Find where the given text appears and provide that cell's center as [x, y] coordinate. 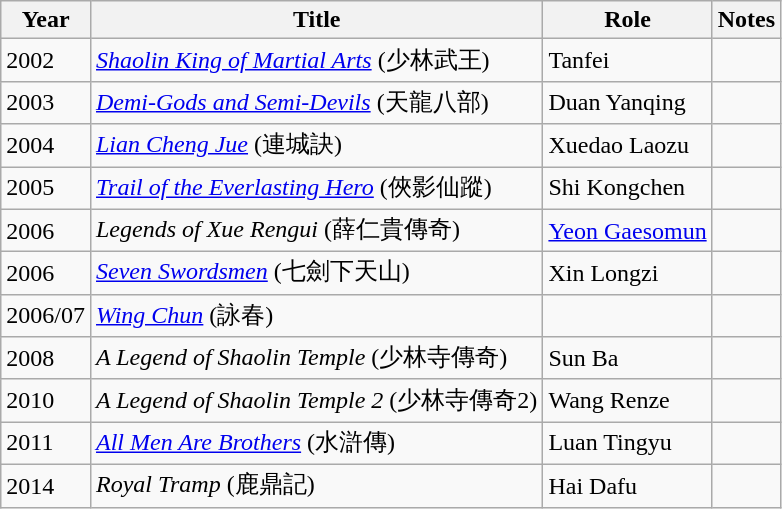
Year [46, 20]
Shaolin King of Martial Arts (少林武王) [316, 60]
Tanfei [628, 60]
Title [316, 20]
Wing Chun (詠春) [316, 316]
2011 [46, 444]
2004 [46, 146]
2003 [46, 102]
Trail of the Everlasting Hero (俠影仙蹤) [316, 188]
2005 [46, 188]
Demi-Gods and Semi-Devils (天龍八部) [316, 102]
2014 [46, 486]
2002 [46, 60]
Xin Longzi [628, 274]
Duan Yanqing [628, 102]
Hai Dafu [628, 486]
Sun Ba [628, 358]
Seven Swordsmen (七劍下天山) [316, 274]
2010 [46, 400]
A Legend of Shaolin Temple (少林寺傳奇) [316, 358]
Shi Kongchen [628, 188]
2006/07 [46, 316]
Luan Tingyu [628, 444]
Yeon Gaesomun [628, 230]
Xuedao Laozu [628, 146]
Role [628, 20]
Wang Renze [628, 400]
Legends of Xue Rengui (薛仁貴傳奇) [316, 230]
All Men Are Brothers (水滸傳) [316, 444]
Royal Tramp (鹿鼎記) [316, 486]
A Legend of Shaolin Temple 2 (少林寺傳奇2) [316, 400]
Lian Cheng Jue (連城訣) [316, 146]
2008 [46, 358]
Notes [746, 20]
